Return (X, Y) of the center of cell containing provided text 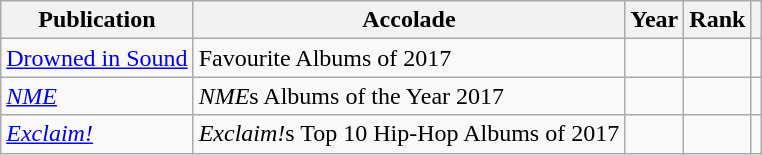
Rank (718, 20)
Year (654, 20)
NMEs Albums of the Year 2017 (409, 96)
Accolade (409, 20)
NME (97, 96)
Drowned in Sound (97, 58)
Exclaim!s Top 10 Hip-Hop Albums of 2017 (409, 134)
Publication (97, 20)
Exclaim! (97, 134)
Favourite Albums of 2017 (409, 58)
